Capture the cell that displays the provided text and extract its [x, y] central coordinate. 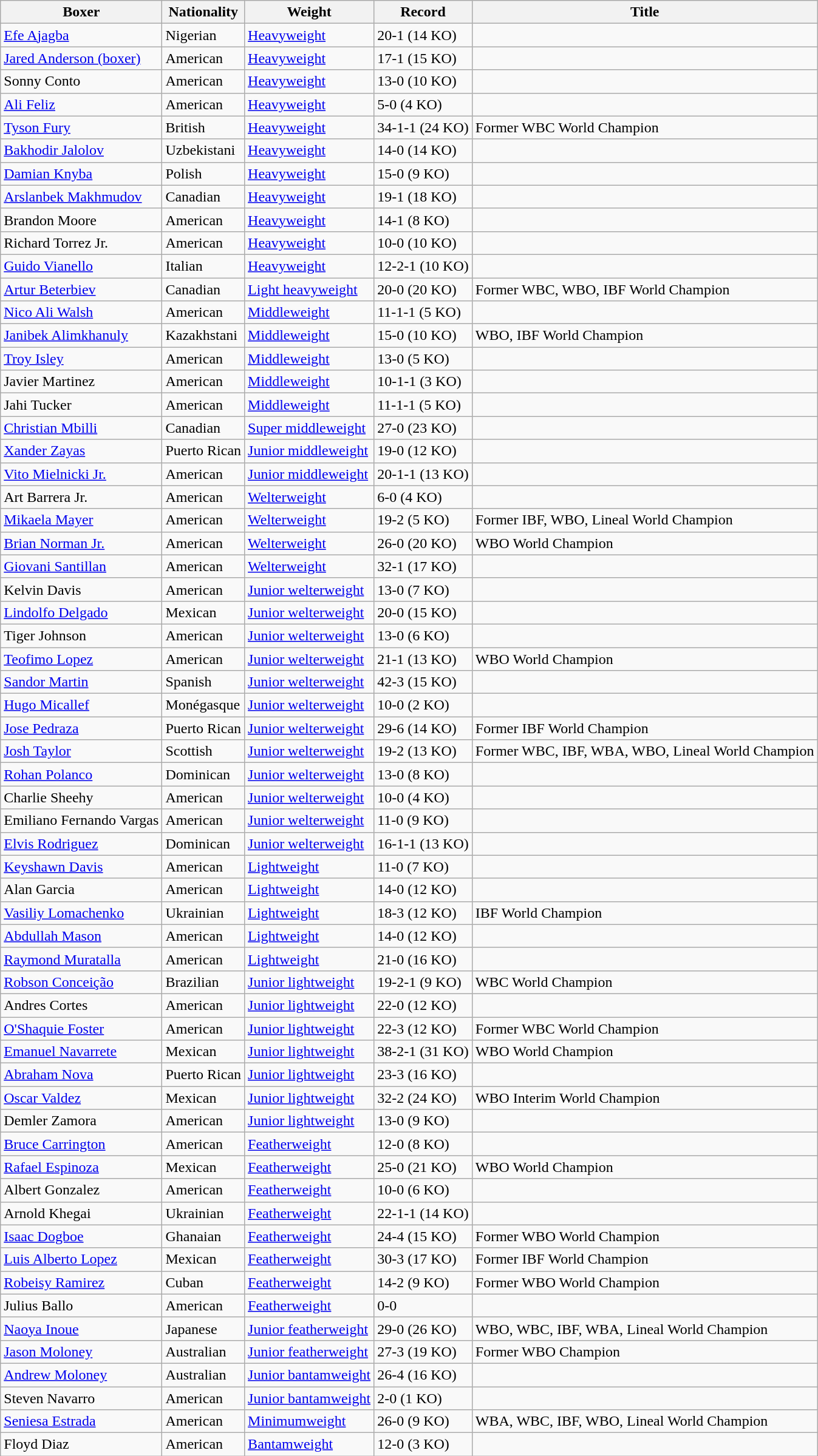
13-0 (10 KO) [423, 81]
13-0 (5 KO) [423, 359]
Efe Ajagba [81, 35]
Oscar Valdez [81, 1098]
Albert Gonzalez [81, 1190]
2-0 (1 KO) [423, 1398]
19-2 (5 KO) [423, 520]
12-2-1 (10 KO) [423, 266]
Spanish [203, 682]
Damian Knyba [81, 174]
Hugo Micallef [81, 705]
18-3 (12 KO) [423, 913]
10-0 (4 KO) [423, 797]
Robeisy Ramirez [81, 1282]
14-0 (14 KO) [423, 151]
Boxer [81, 12]
Troy Isley [81, 359]
Teofimo Lopez [81, 659]
Floyd Diaz [81, 1444]
13-0 (8 KO) [423, 774]
Monégasque [203, 705]
10-0 (6 KO) [423, 1190]
Josh Taylor [81, 751]
Guido Vianello [81, 266]
Abraham Nova [81, 1075]
12-0 (8 KO) [423, 1144]
24-4 (15 KO) [423, 1236]
22-3 (12 KO) [423, 1029]
26-0 (9 KO) [423, 1421]
14-2 (9 KO) [423, 1282]
Brandon Moore [81, 220]
19-2-1 (9 KO) [423, 982]
Art Barrera Jr. [81, 497]
Former IBF, WBO, Lineal World Champion [645, 520]
Emiliano Fernando Vargas [81, 821]
Andres Cortes [81, 1005]
Super middleweight [310, 428]
32-2 (24 KO) [423, 1098]
10-0 (10 KO) [423, 243]
10-0 (2 KO) [423, 705]
Demler Zamora [81, 1121]
Isaac Dogboe [81, 1236]
Elvis Rodriguez [81, 844]
WBO, IBF World Champion [645, 336]
Tyson Fury [81, 127]
Light heavyweight [310, 290]
Sonny Conto [81, 81]
Brian Norman Jr. [81, 543]
Abdullah Mason [81, 936]
Alan Garcia [81, 890]
Former WBC, IBF, WBA, WBO, Lineal World Champion [645, 751]
Vasiliy Lomachenko [81, 913]
17-1 (15 KO) [423, 58]
32-1 (17 KO) [423, 566]
Ali Feliz [81, 104]
34-1-1 (24 KO) [423, 127]
Javier Martinez [81, 382]
12-0 (3 KO) [423, 1444]
Artur Beterbiev [81, 290]
Naoya Inoue [81, 1329]
Arnold Khegai [81, 1213]
Raymond Muratalla [81, 959]
Scottish [203, 751]
20-0 (15 KO) [423, 612]
Robson Conceição [81, 982]
19-0 (12 KO) [423, 451]
WBC World Champion [645, 982]
11-0 (9 KO) [423, 821]
Italian [203, 266]
Ghanaian [203, 1236]
13-0 (7 KO) [423, 589]
13-0 (9 KO) [423, 1121]
22-1-1 (14 KO) [423, 1213]
Bantamweight [310, 1444]
6-0 (4 KO) [423, 497]
29-6 (14 KO) [423, 728]
19-2 (13 KO) [423, 751]
Tiger Johnson [81, 635]
Jared Anderson (boxer) [81, 58]
IBF World Champion [645, 913]
16-1-1 (13 KO) [423, 844]
Arslanbek Makhmudov [81, 197]
Steven Navarro [81, 1398]
Former WBO Champion [645, 1352]
Uzbekistani [203, 151]
5-0 (4 KO) [423, 104]
13-0 (6 KO) [423, 635]
Jason Moloney [81, 1352]
27-3 (19 KO) [423, 1352]
Title [645, 12]
Record [423, 12]
21-0 (16 KO) [423, 959]
Christian Mbilli [81, 428]
British [203, 127]
WBO, WBC, IBF, WBA, Lineal World Champion [645, 1329]
Bakhodir Jalolov [81, 151]
Brazilian [203, 982]
Japanese [203, 1329]
10-1-1 (3 KO) [423, 382]
Minimumweight [310, 1421]
26-4 (16 KO) [423, 1375]
O'Shaquie Foster [81, 1029]
22-0 (12 KO) [423, 1005]
Julius Ballo [81, 1305]
20-0 (20 KO) [423, 290]
29-0 (26 KO) [423, 1329]
27-0 (23 KO) [423, 428]
Charlie Sheehy [81, 797]
Vito Mielnicki Jr. [81, 474]
Kazakhstani [203, 336]
42-3 (15 KO) [423, 682]
Emanuel Navarrete [81, 1052]
19-1 (18 KO) [423, 197]
Nico Ali Walsh [81, 313]
Luis Alberto Lopez [81, 1259]
20-1 (14 KO) [423, 35]
Polish [203, 174]
Kelvin Davis [81, 589]
11-0 (7 KO) [423, 867]
WBO Interim World Champion [645, 1098]
Andrew Moloney [81, 1375]
Janibek Alimkhanuly [81, 336]
21-1 (13 KO) [423, 659]
Bruce Carrington [81, 1144]
23-3 (16 KO) [423, 1075]
Nigerian [203, 35]
Weight [310, 12]
15-0 (10 KO) [423, 336]
Xander Zayas [81, 451]
26-0 (20 KO) [423, 543]
0-0 [423, 1305]
15-0 (9 KO) [423, 174]
Jose Pedraza [81, 728]
30-3 (17 KO) [423, 1259]
WBA, WBC, IBF, WBO, Lineal World Champion [645, 1421]
Mikaela Mayer [81, 520]
Rohan Polanco [81, 774]
Seniesa Estrada [81, 1421]
Cuban [203, 1282]
Keyshawn Davis [81, 867]
Lindolfo Delgado [81, 612]
Richard Torrez Jr. [81, 243]
25-0 (21 KO) [423, 1167]
Giovani Santillan [81, 566]
38-2-1 (31 KO) [423, 1052]
Sandor Martin [81, 682]
14-1 (8 KO) [423, 220]
Jahi Tucker [81, 405]
20-1-1 (13 KO) [423, 474]
Nationality [203, 12]
Rafael Espinoza [81, 1167]
Former WBC, WBO, IBF World Champion [645, 290]
